For the text-containing cell, return its midpoint in (X, Y) coordinate format. 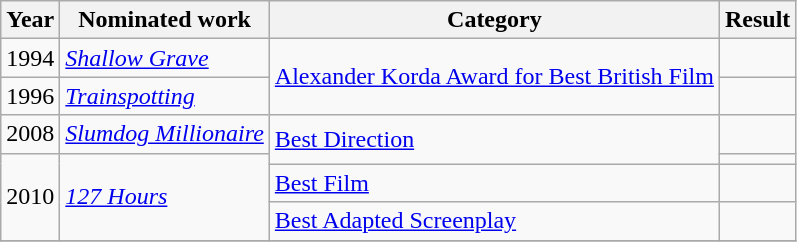
Best Adapted Screenplay (494, 221)
Result (757, 20)
2008 (30, 134)
Best Direction (494, 140)
Trainspotting (165, 96)
Shallow Grave (165, 58)
1994 (30, 58)
Year (30, 20)
2010 (30, 196)
Nominated work (165, 20)
Slumdog Millionaire (165, 134)
127 Hours (165, 196)
1996 (30, 96)
Category (494, 20)
Best Film (494, 183)
Alexander Korda Award for Best British Film (494, 77)
